Return the [X, Y] coordinate for the center point of the cell that contains the specified text.  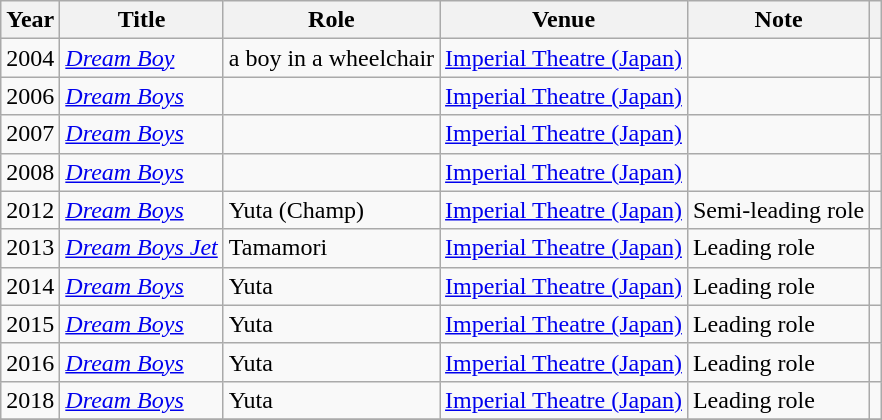
2014 [30, 286]
Note [778, 20]
Yuta (Champ) [331, 210]
Semi-leading role [778, 210]
a boy in a wheelchair [331, 58]
2004 [30, 58]
2018 [30, 400]
2015 [30, 324]
2006 [30, 96]
2007 [30, 134]
2016 [30, 362]
Venue [564, 20]
2012 [30, 210]
2013 [30, 248]
Dream Boy [142, 58]
2008 [30, 172]
Year [30, 20]
Title [142, 20]
Role [331, 20]
Dream Boys Jet [142, 248]
Tamamori [331, 248]
